Scan for the cell matching the given text and deliver its (X, Y) coordinate at center. 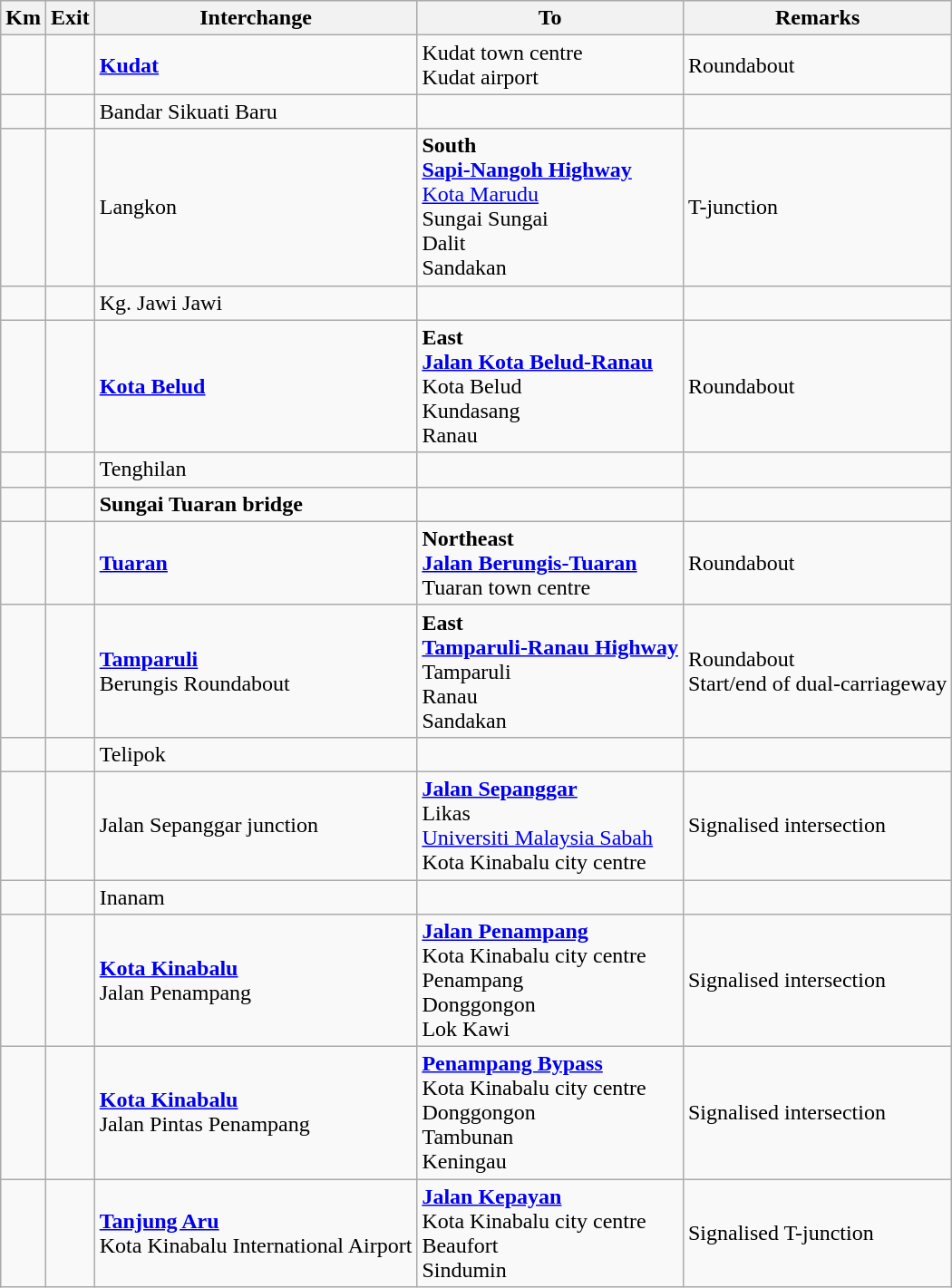
Northeast Jalan Berungis-TuaranTuaran town centre (550, 563)
Telipok (256, 754)
Langkon (256, 207)
Jalan Sepanggar junction (256, 825)
Sungai Tuaran bridge (256, 504)
Kudat (256, 65)
To (550, 18)
Kota KinabaluJalan Pintas Penampang (256, 1113)
Tenghilan (256, 470)
Km (24, 18)
EastJalan Kota Belud-RanauKota Belud Kundasang Ranau (550, 386)
Kudat town centreKudat airport (550, 65)
T-junction (817, 207)
Inanam (256, 896)
Kota KinabaluJalan Penampang (256, 981)
East Tamparuli-Ranau HighwayTamparuliRanauSandakan (550, 671)
TamparuliBerungis Roundabout (256, 671)
SouthSapi-Nangoh HighwayKota MaruduSungai SungaiDalitSandakan (550, 207)
Bandar Sikuati Baru (256, 111)
Tanjung AruKota Kinabalu International Airport (256, 1233)
Interchange (256, 18)
Penampang BypassKota Kinabalu city centreDonggongonTambunanKeningau (550, 1113)
Exit (70, 18)
Signalised T-junction (817, 1233)
Kg. Jawi Jawi (256, 303)
Jalan PenampangKota Kinabalu city centrePenampangDonggongonLok Kawi (550, 981)
RoundaboutStart/end of dual-carriageway (817, 671)
Jalan KepayanKota Kinabalu city centreBeaufortSindumin (550, 1233)
Tuaran (256, 563)
Kota Belud (256, 386)
Jalan SepanggarLikasUniversiti Malaysia SabahKota Kinabalu city centre (550, 825)
Remarks (817, 18)
